Determine the (X, Y) coordinate at the center of the cell enclosing the given text.  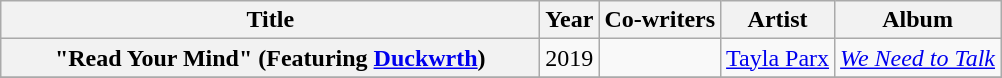
Tayla Parx (778, 58)
Title (270, 20)
Co-writers (660, 20)
Artist (778, 20)
Year (570, 20)
2019 (570, 58)
"Read Your Mind" (Featuring Duckwrth) (270, 58)
Album (918, 20)
We Need to Talk (918, 58)
